Find where the given text appears and provide that cell's center as [X, Y] coordinate. 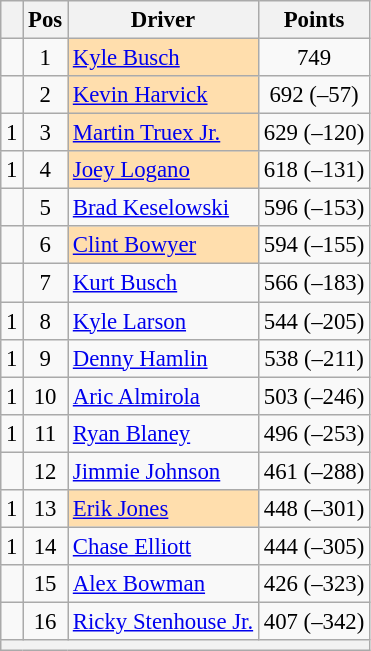
749 [314, 58]
6 [46, 245]
Alex Bowman [164, 584]
Clint Bowyer [164, 245]
5 [46, 208]
Jimmie Johnson [164, 471]
461 (–288) [314, 471]
12 [46, 471]
Erik Jones [164, 509]
594 (–155) [314, 245]
2 [46, 95]
Aric Almirola [164, 396]
9 [46, 358]
Joey Logano [164, 170]
Points [314, 20]
407 (–342) [314, 621]
544 (–205) [314, 321]
Chase Elliott [164, 546]
Kyle Larson [164, 321]
692 (–57) [314, 95]
426 (–323) [314, 584]
Denny Hamlin [164, 358]
10 [46, 396]
629 (–120) [314, 133]
444 (–305) [314, 546]
Pos [46, 20]
Ricky Stenhouse Jr. [164, 621]
4 [46, 170]
Kyle Busch [164, 58]
596 (–153) [314, 208]
16 [46, 621]
496 (–253) [314, 433]
Ryan Blaney [164, 433]
15 [46, 584]
566 (–183) [314, 283]
Martin Truex Jr. [164, 133]
Kevin Harvick [164, 95]
503 (–246) [314, 396]
Driver [164, 20]
448 (–301) [314, 509]
7 [46, 283]
14 [46, 546]
11 [46, 433]
8 [46, 321]
3 [46, 133]
618 (–131) [314, 170]
Brad Keselowski [164, 208]
538 (–211) [314, 358]
Kurt Busch [164, 283]
13 [46, 509]
